Capture the cell that displays the provided text and extract its [X, Y] central coordinate. 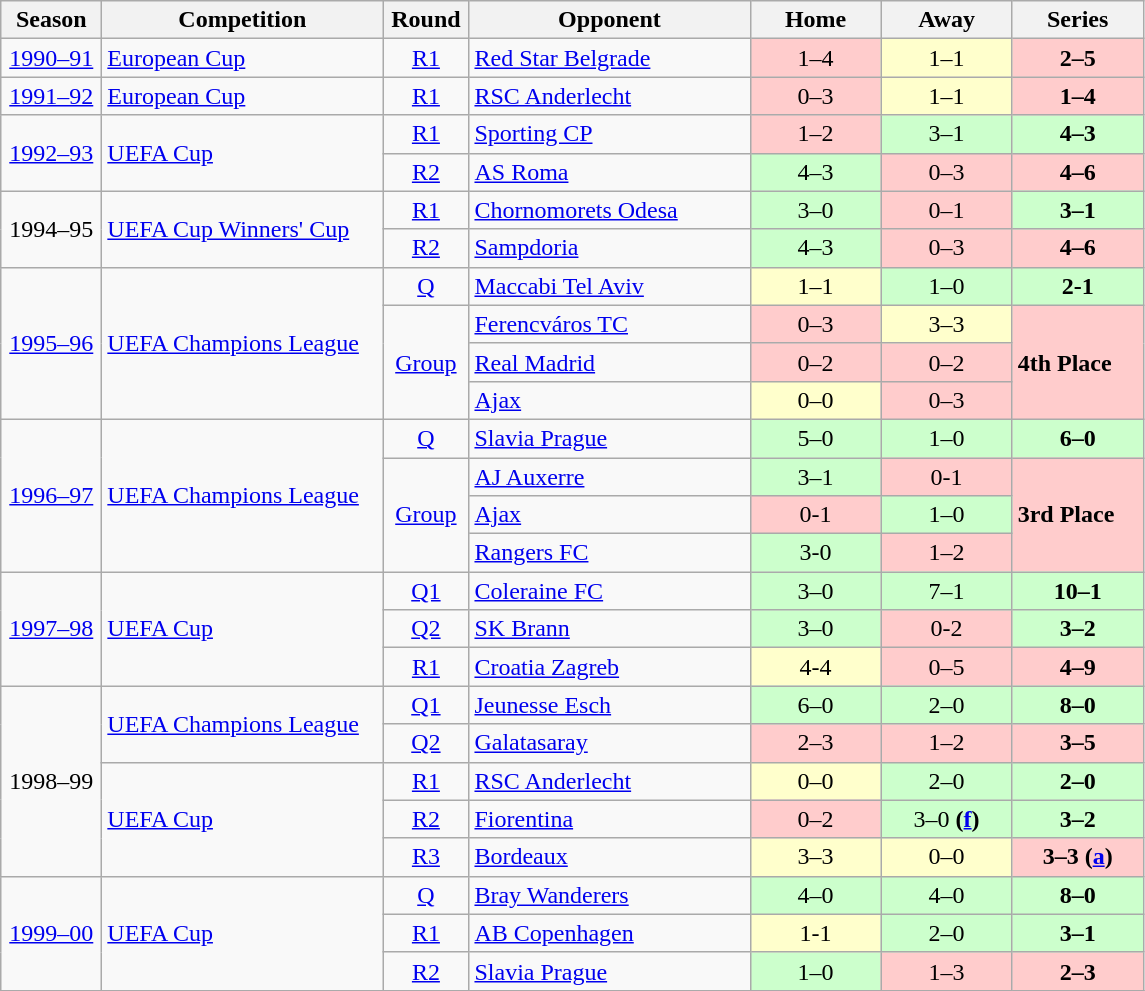
Galatasaray [610, 743]
Croatia Zagreb [610, 667]
Season [52, 20]
Away [946, 20]
Coleraine FC [610, 591]
1–3 [946, 971]
3–0 (f) [946, 819]
1998–99 [52, 781]
2-1 [1078, 286]
7–1 [946, 591]
1994–95 [52, 229]
R3 [426, 857]
10–1 [1078, 591]
Rangers FC [610, 553]
Fiorentina [610, 819]
3–5 [1078, 743]
Chornomorets Odesa [610, 210]
AJ Auxerre [610, 477]
3-0 [816, 553]
Round [426, 20]
1-1 [816, 933]
1997–98 [52, 629]
1991–92 [52, 96]
Sporting CP [610, 134]
Bray Wanderers [610, 895]
Home [816, 20]
1996–97 [52, 495]
Jeunesse Esch [610, 705]
3–3 (a) [1078, 857]
4-4 [816, 667]
Opponent [610, 20]
Red Star Belgrade [610, 58]
1995–96 [52, 343]
4–9 [1078, 667]
0–5 [946, 667]
0–1 [946, 210]
0-2 [946, 629]
Maccabi Tel Aviv [610, 286]
1990–91 [52, 58]
3rd Place [1078, 515]
5–0 [816, 438]
SK Brann [610, 629]
1999–00 [52, 933]
Sampdoria [610, 248]
4th Place [1078, 362]
1992–93 [52, 153]
Competition [242, 20]
Bordeaux [610, 857]
UEFA Cup Winners' Cup [242, 229]
Series [1078, 20]
Real Madrid [610, 362]
AS Roma [610, 172]
2–5 [1078, 58]
Ferencváros TC [610, 324]
AB Copenhagen [610, 933]
